Provide the [X, Y] coordinate of the cell's center where the given text is located.  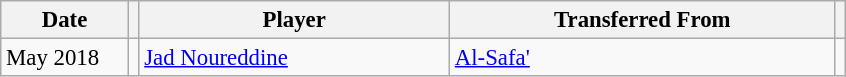
Al-Safa' [643, 58]
Date [65, 20]
May 2018 [65, 58]
Jad Noureddine [294, 58]
Transferred From [643, 20]
Player [294, 20]
